From the cell containing the given text, extract its center point as (X, Y) coordinate. 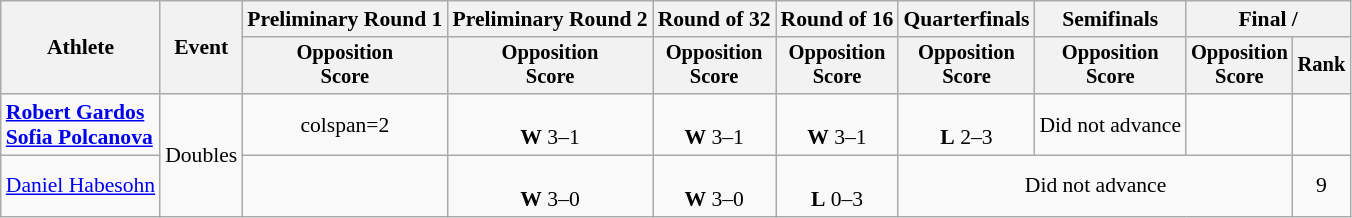
L 0–3 (838, 186)
Preliminary Round 1 (344, 19)
Rank (1322, 66)
Event (201, 48)
Doubles (201, 155)
9 (1322, 186)
Round of 32 (714, 19)
Semifinals (1110, 19)
Robert GardosSofia Polcanova (80, 124)
Athlete (80, 48)
Final / (1268, 19)
L 2–3 (966, 124)
Preliminary Round 2 (550, 19)
Quarterfinals (966, 19)
Round of 16 (838, 19)
Daniel Habesohn (80, 186)
colspan=2 (344, 124)
